Extract the [X, Y] coordinate from the center of the cell holding the provided text.  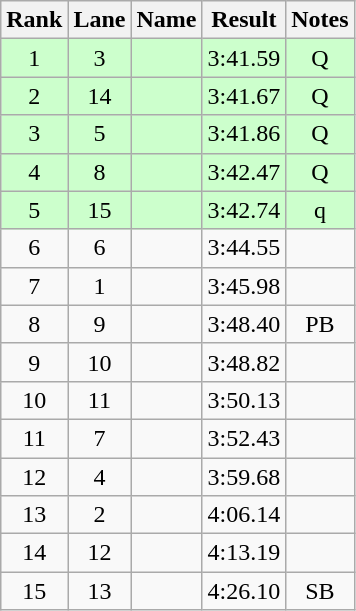
3:44.55 [244, 248]
PB [320, 324]
3:42.74 [244, 210]
3:59.68 [244, 477]
Notes [320, 20]
3:41.86 [244, 134]
Rank [34, 20]
3:42.47 [244, 172]
3:48.40 [244, 324]
Lane [100, 20]
3:50.13 [244, 400]
3:41.59 [244, 58]
4:26.10 [244, 591]
SB [320, 591]
3:45.98 [244, 286]
Result [244, 20]
q [320, 210]
3:48.82 [244, 362]
4:13.19 [244, 553]
4:06.14 [244, 515]
Name [166, 20]
3:41.67 [244, 96]
3:52.43 [244, 438]
